Locate the cell with the specified text and output its (X, Y) center coordinate. 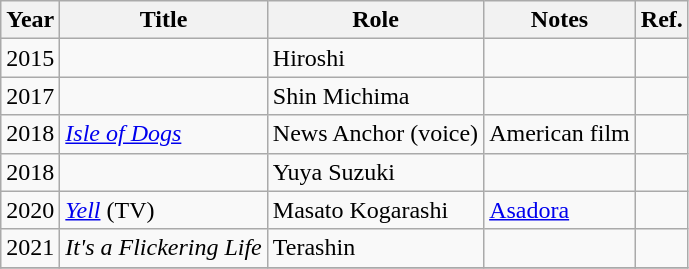
Title (164, 20)
Ref. (662, 20)
Masato Kogarashi (375, 210)
It's a Flickering Life (164, 248)
Notes (560, 20)
Yell (TV) (164, 210)
Isle of Dogs (164, 134)
2020 (30, 210)
2021 (30, 248)
News Anchor (voice) (375, 134)
Hiroshi (375, 58)
2017 (30, 96)
Terashin (375, 248)
2015 (30, 58)
Year (30, 20)
Yuya Suzuki (375, 172)
American film (560, 134)
Role (375, 20)
Asadora (560, 210)
Shin Michima (375, 96)
